Return the (x, y) coordinate for the center point of the cell that contains the specified text.  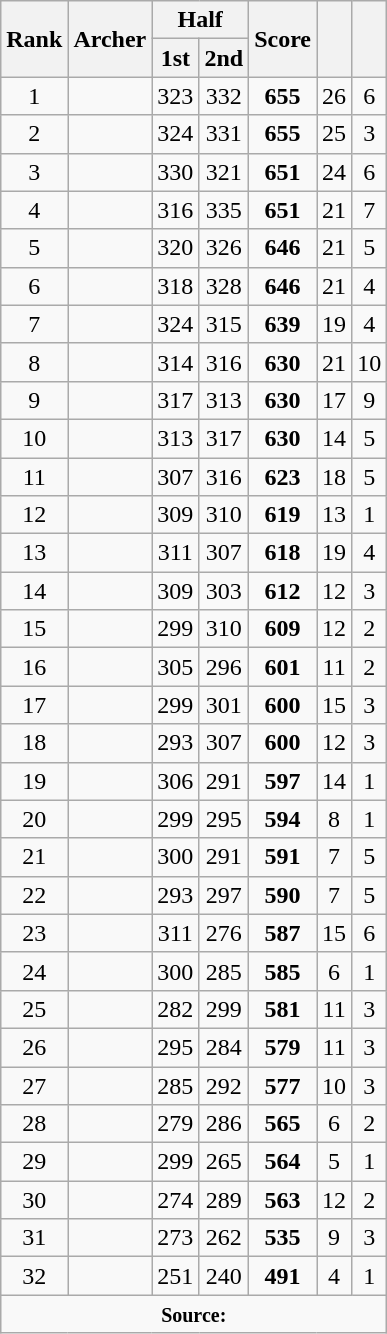
565 (283, 1124)
Source: (194, 1314)
289 (224, 1200)
579 (283, 1047)
274 (176, 1200)
326 (224, 248)
315 (224, 324)
594 (283, 819)
284 (224, 1047)
Half (200, 20)
318 (176, 286)
16 (34, 667)
314 (176, 362)
332 (224, 96)
623 (283, 477)
29 (34, 1162)
32 (34, 1276)
321 (224, 172)
27 (34, 1085)
577 (283, 1085)
597 (283, 781)
Archer (110, 39)
282 (176, 1009)
335 (224, 210)
581 (283, 1009)
323 (176, 96)
590 (283, 895)
22 (34, 895)
564 (283, 1162)
30 (34, 1200)
240 (224, 1276)
491 (283, 1276)
265 (224, 1162)
Score (283, 39)
28 (34, 1124)
296 (224, 667)
609 (283, 629)
1st (176, 58)
23 (34, 933)
585 (283, 971)
286 (224, 1124)
601 (283, 667)
331 (224, 134)
251 (176, 1276)
639 (283, 324)
535 (283, 1238)
328 (224, 286)
563 (283, 1200)
2nd (224, 58)
273 (176, 1238)
618 (283, 553)
20 (34, 819)
587 (283, 933)
31 (34, 1238)
303 (224, 591)
292 (224, 1085)
297 (224, 895)
Rank (34, 39)
306 (176, 781)
612 (283, 591)
320 (176, 248)
262 (224, 1238)
619 (283, 515)
301 (224, 705)
305 (176, 667)
591 (283, 857)
276 (224, 933)
279 (176, 1124)
330 (176, 172)
